Locate the cell with the specified text and output its [X, Y] center coordinate. 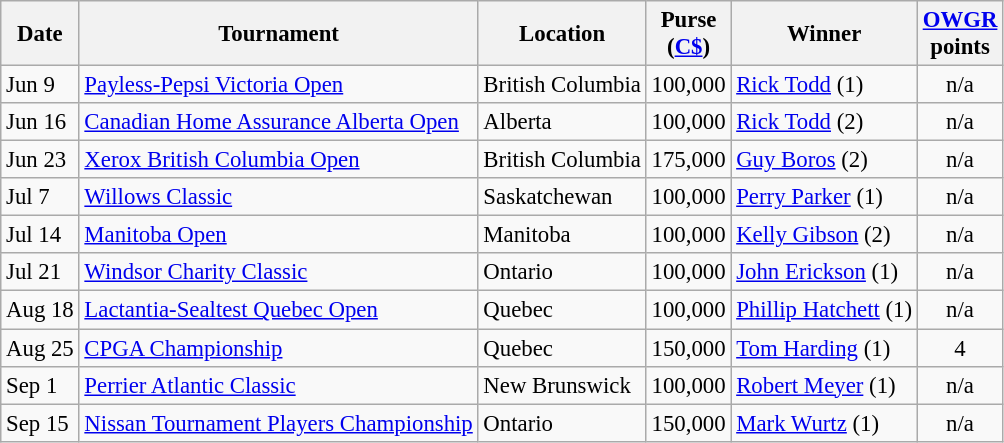
Manitoba Open [278, 235]
Date [40, 34]
Robert Meyer (1) [824, 385]
Location [562, 34]
Jul 7 [40, 197]
Xerox British Columbia Open [278, 160]
Phillip Hatchett (1) [824, 310]
Purse(C$) [688, 34]
Payless-Pepsi Victoria Open [278, 85]
175,000 [688, 160]
Alberta [562, 122]
Sep 15 [40, 423]
Jul 14 [40, 235]
4 [960, 348]
Aug 18 [40, 310]
Saskatchewan [562, 197]
New Brunswick [562, 385]
Winner [824, 34]
Canadian Home Assurance Alberta Open [278, 122]
Jul 21 [40, 273]
Rick Todd (2) [824, 122]
CPGA Championship [278, 348]
John Erickson (1) [824, 273]
Kelly Gibson (2) [824, 235]
Jun 9 [40, 85]
Aug 25 [40, 348]
Perrier Atlantic Classic [278, 385]
Tournament [278, 34]
Mark Wurtz (1) [824, 423]
Jun 16 [40, 122]
Willows Classic [278, 197]
Tom Harding (1) [824, 348]
Jun 23 [40, 160]
Perry Parker (1) [824, 197]
Lactantia-Sealtest Quebec Open [278, 310]
Rick Todd (1) [824, 85]
Nissan Tournament Players Championship [278, 423]
Windsor Charity Classic [278, 273]
Guy Boros (2) [824, 160]
Manitoba [562, 235]
Sep 1 [40, 385]
OWGRpoints [960, 34]
